From the cell containing the given text, extract its center point as (X, Y) coordinate. 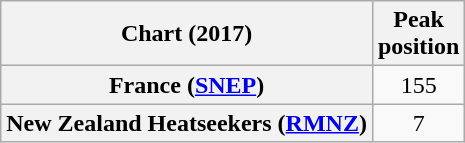
155 (418, 85)
France (SNEP) (187, 85)
7 (418, 123)
Chart (2017) (187, 34)
New Zealand Heatseekers (RMNZ) (187, 123)
Peak position (418, 34)
